For the text-containing cell, return its midpoint in (X, Y) coordinate format. 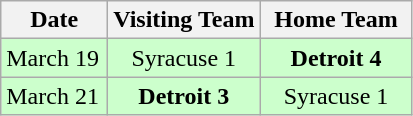
March 19 (54, 58)
March 21 (54, 96)
Date (54, 20)
Detroit 4 (336, 58)
Visiting Team (184, 20)
Home Team (336, 20)
Detroit 3 (184, 96)
